Identify which cell holds the provided text, then report its (X, Y) central coordinate. 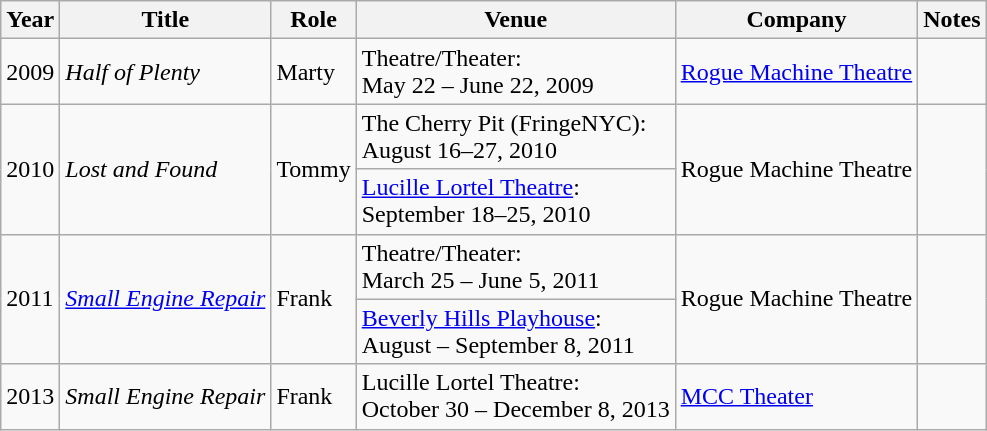
Beverly Hills Playhouse:August – September 8, 2011 (516, 332)
Role (314, 20)
Lucille Lortel Theatre:October 30 – December 8, 2013 (516, 396)
MCC Theater (796, 396)
2010 (30, 169)
Marty (314, 72)
2013 (30, 396)
Lucille Lortel Theatre:September 18–25, 2010 (516, 202)
The Cherry Pit (FringeNYC):August 16–27, 2010 (516, 136)
Half of Plenty (166, 72)
Theatre/Theater:March 25 – June 5, 2011 (516, 266)
2011 (30, 299)
Notes (952, 20)
Lost and Found (166, 169)
Tommy (314, 169)
Theatre/Theater:May 22 – June 22, 2009 (516, 72)
Year (30, 20)
Venue (516, 20)
Company (796, 20)
2009 (30, 72)
Title (166, 20)
